Capture the cell that displays the provided text and extract its (x, y) central coordinate. 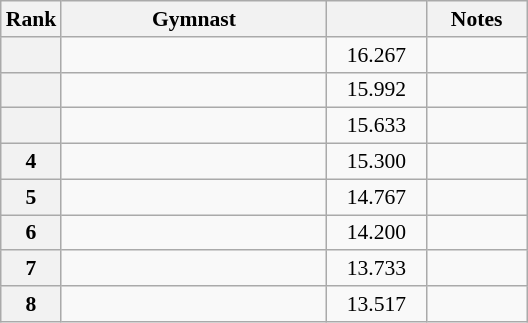
5 (32, 197)
15.633 (376, 126)
16.267 (376, 55)
13.517 (376, 304)
13.733 (376, 269)
Notes (477, 19)
6 (32, 233)
15.300 (376, 162)
14.200 (376, 233)
15.992 (376, 90)
Rank (32, 19)
Gymnast (194, 19)
4 (32, 162)
8 (32, 304)
7 (32, 269)
14.767 (376, 197)
